Output the [x, y] coordinate of the center of the cell containing the given text.  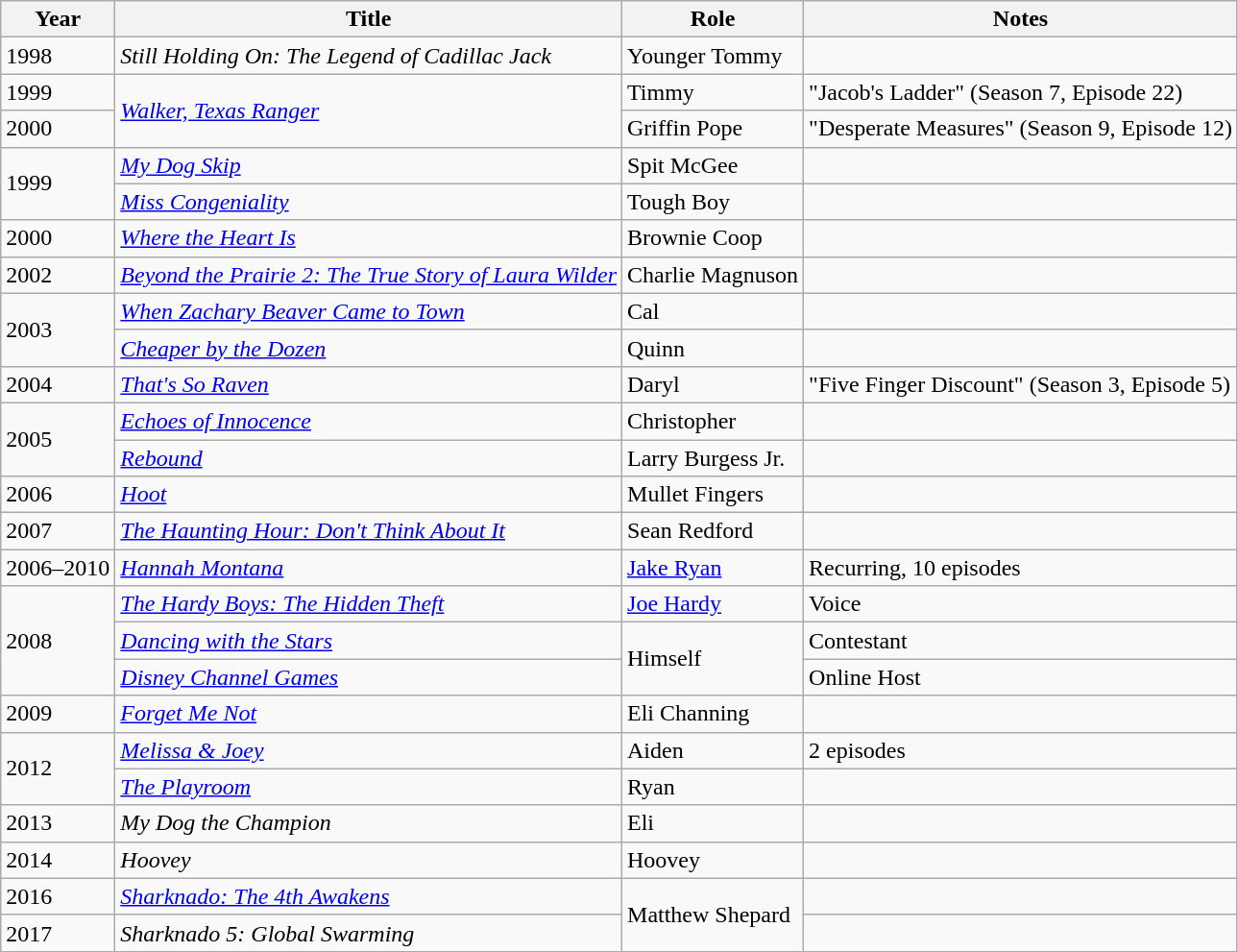
2016 [58, 896]
My Dog the Champion [369, 823]
Disney Channel Games [369, 677]
My Dog Skip [369, 165]
Cal [713, 311]
"Jacob's Ladder" (Season 7, Episode 22) [1021, 92]
2006 [58, 495]
Title [369, 19]
2003 [58, 330]
2 episodes [1021, 750]
Sean Redford [713, 531]
"Five Finger Discount" (Season 3, Episode 5) [1021, 384]
Larry Burgess Jr. [713, 458]
Matthew Shepard [713, 915]
Online Host [1021, 677]
Griffin Pope [713, 129]
Hannah Montana [369, 568]
Younger Tommy [713, 56]
2017 [58, 933]
Spit McGee [713, 165]
Melissa & Joey [369, 750]
2009 [58, 714]
"Desperate Measures" (Season 9, Episode 12) [1021, 129]
Hoot [369, 495]
Eli Channing [713, 714]
2013 [58, 823]
Sharknado: The 4th Awakens [369, 896]
Walker, Texas Ranger [369, 110]
Brownie Coop [713, 238]
Eli [713, 823]
When Zachary Beaver Came to Town [369, 311]
Himself [713, 659]
Daryl [713, 384]
Dancing with the Stars [369, 641]
Timmy [713, 92]
Forget Me Not [369, 714]
Voice [1021, 604]
Rebound [369, 458]
Echoes of Innocence [369, 421]
2014 [58, 860]
Tough Boy [713, 202]
1998 [58, 56]
Recurring, 10 episodes [1021, 568]
Beyond the Prairie 2: The True Story of Laura Wilder [369, 275]
Contestant [1021, 641]
Christopher [713, 421]
Cheaper by the Dozen [369, 348]
Aiden [713, 750]
Mullet Fingers [713, 495]
2005 [58, 439]
Ryan [713, 787]
Role [713, 19]
Quinn [713, 348]
The Playroom [369, 787]
That's So Raven [369, 384]
Miss Congeniality [369, 202]
The Haunting Hour: Don't Think About It [369, 531]
Charlie Magnuson [713, 275]
The Hardy Boys: The Hidden Theft [369, 604]
2006–2010 [58, 568]
2002 [58, 275]
Where the Heart Is [369, 238]
Notes [1021, 19]
2012 [58, 769]
Still Holding On: The Legend of Cadillac Jack [369, 56]
Joe Hardy [713, 604]
2008 [58, 641]
2007 [58, 531]
Jake Ryan [713, 568]
2004 [58, 384]
Sharknado 5: Global Swarming [369, 933]
Year [58, 19]
